Return the [X, Y] coordinate for the center point of the cell that contains the specified text.  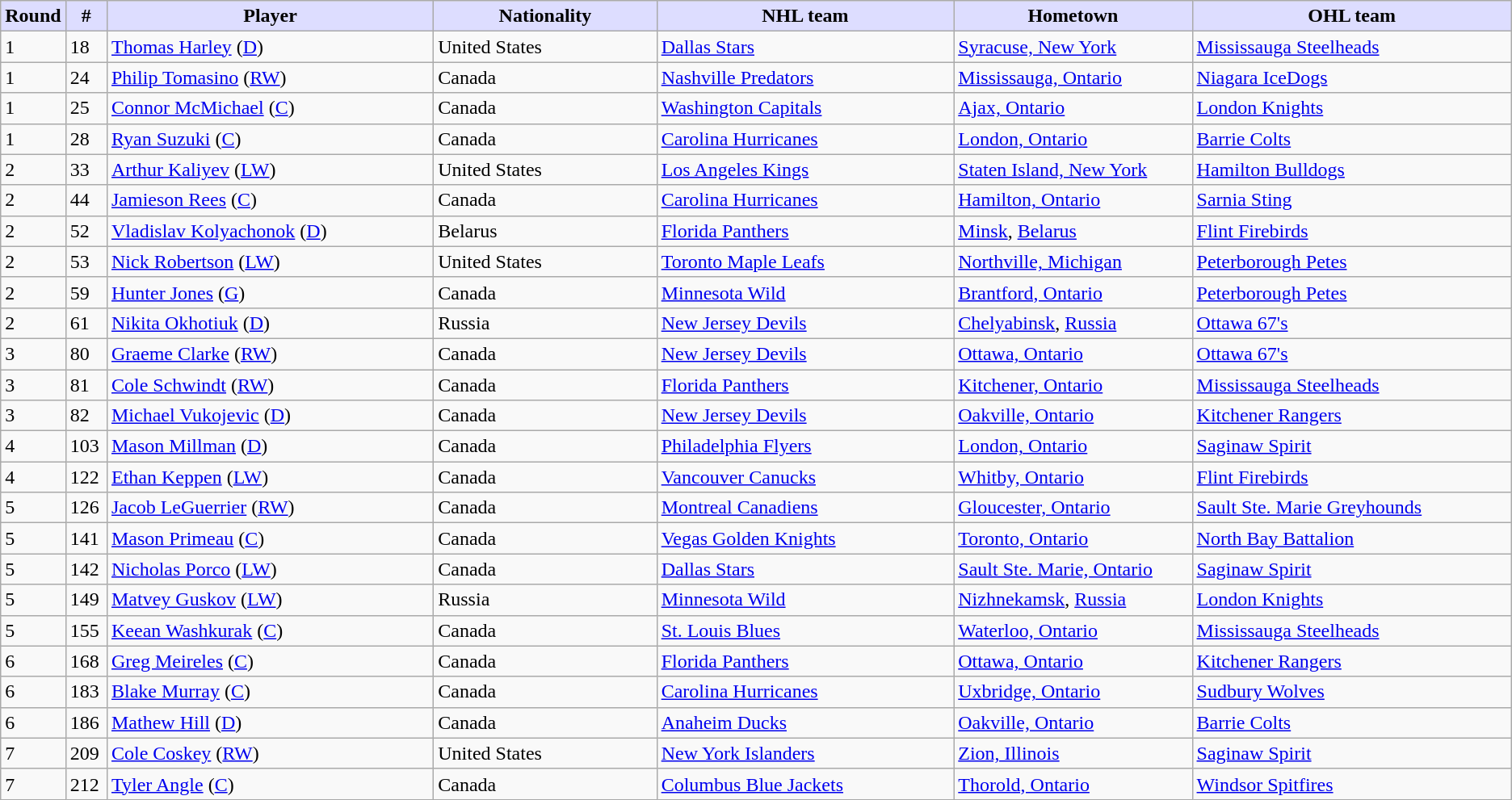
Northville, Michigan [1073, 262]
Hometown [1073, 16]
Sudbury Wolves [1352, 692]
149 [86, 600]
Graeme Clarke (RW) [270, 354]
Jamieson Rees (C) [270, 200]
St. Louis Blues [805, 630]
Ethan Keppen (LW) [270, 477]
53 [86, 262]
Sault Ste. Marie, Ontario [1073, 569]
Whitby, Ontario [1073, 477]
Mason Millman (D) [270, 446]
Connor McMichael (C) [270, 108]
Nationality [545, 16]
209 [86, 753]
North Bay Battalion [1352, 538]
Mason Primeau (C) [270, 538]
Waterloo, Ontario [1073, 630]
80 [86, 354]
59 [86, 292]
Gloucester, Ontario [1073, 508]
Ryan Suzuki (C) [270, 139]
OHL team [1352, 16]
Anaheim Ducks [805, 723]
Toronto, Ontario [1073, 538]
Philip Tomasino (RW) [270, 77]
18 [86, 47]
Kitchener, Ontario [1073, 385]
Niagara IceDogs [1352, 77]
Blake Murray (C) [270, 692]
Keean Washkurak (C) [270, 630]
Washington Capitals [805, 108]
Thorold, Ontario [1073, 784]
183 [86, 692]
New York Islanders [805, 753]
Player [270, 16]
Arthur Kaliyev (LW) [270, 170]
Hamilton Bulldogs [1352, 170]
NHL team [805, 16]
Hunter Jones (G) [270, 292]
212 [86, 784]
Minsk, Belarus [1073, 231]
# [86, 16]
Cole Coskey (RW) [270, 753]
Tyler Angle (C) [270, 784]
103 [86, 446]
168 [86, 661]
Windsor Spitfires [1352, 784]
Zion, Illinois [1073, 753]
Michael Vukojevic (D) [270, 416]
186 [86, 723]
Nizhnekamsk, Russia [1073, 600]
44 [86, 200]
155 [86, 630]
24 [86, 77]
Nicholas Porco (LW) [270, 569]
Nashville Predators [805, 77]
Vladislav Kolyachonok (D) [270, 231]
Philadelphia Flyers [805, 446]
142 [86, 569]
Toronto Maple Leafs [805, 262]
Sarnia Sting [1352, 200]
Mississauga, Ontario [1073, 77]
Vegas Golden Knights [805, 538]
28 [86, 139]
Montreal Canadiens [805, 508]
Cole Schwindt (RW) [270, 385]
Ajax, Ontario [1073, 108]
Los Angeles Kings [805, 170]
Round [33, 16]
33 [86, 170]
Nikita Okhotiuk (D) [270, 323]
Mathew Hill (D) [270, 723]
126 [86, 508]
Chelyabinsk, Russia [1073, 323]
Matvey Guskov (LW) [270, 600]
61 [86, 323]
81 [86, 385]
Brantford, Ontario [1073, 292]
Jacob LeGuerrier (RW) [270, 508]
82 [86, 416]
Syracuse, New York [1073, 47]
52 [86, 231]
Columbus Blue Jackets [805, 784]
Belarus [545, 231]
Thomas Harley (D) [270, 47]
Sault Ste. Marie Greyhounds [1352, 508]
25 [86, 108]
Vancouver Canucks [805, 477]
Nick Robertson (LW) [270, 262]
122 [86, 477]
Greg Meireles (C) [270, 661]
Uxbridge, Ontario [1073, 692]
141 [86, 538]
Staten Island, New York [1073, 170]
Hamilton, Ontario [1073, 200]
